Return the [X, Y] coordinate for the center point of the cell that contains the specified text.  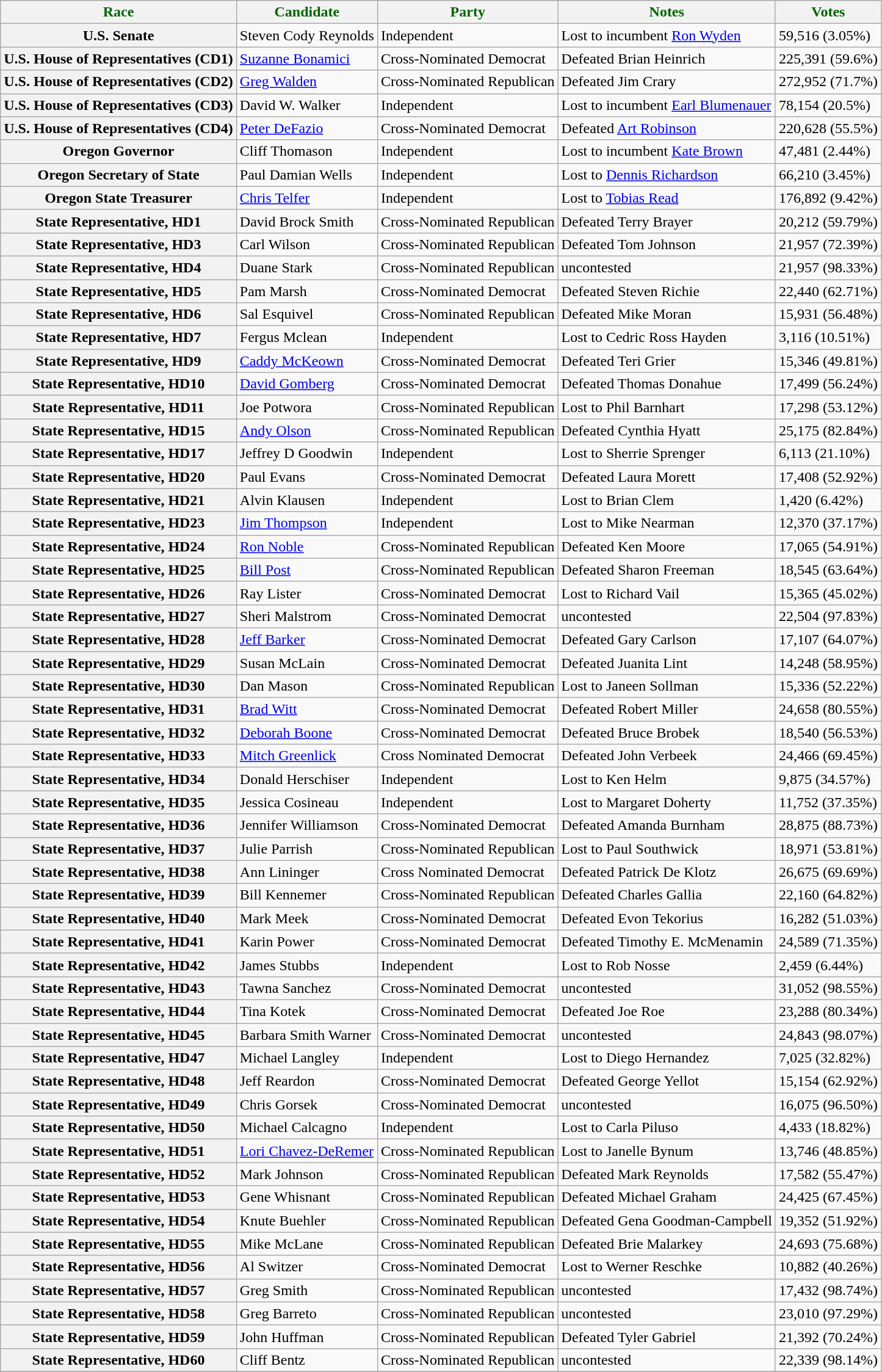
21,957 (72.39%) [828, 244]
Lost to Brian Clem [667, 500]
Defeated Amanda Burnham [667, 826]
State Representative, HD23 [118, 523]
Defeated Terry Brayer [667, 221]
State Representative, HD20 [118, 477]
Defeated George Yellot [667, 1081]
Donald Herschiser [306, 779]
18,540 (56.53%) [828, 733]
State Representative, HD57 [118, 1290]
272,952 (71.7%) [828, 82]
State Representative, HD58 [118, 1313]
U.S. Senate [118, 35]
Defeated Brie Malarkey [667, 1244]
Defeated Laura Morett [667, 477]
25,175 (82.84%) [828, 430]
State Representative, HD48 [118, 1081]
Gene Whisnant [306, 1197]
24,843 (98.07%) [828, 1035]
225,391 (59.6%) [828, 59]
10,882 (40.26%) [828, 1267]
Defeated Mike Moran [667, 314]
Jeff Reardon [306, 1081]
State Representative, HD27 [118, 616]
Alvin Klausen [306, 500]
220,628 (55.5%) [828, 128]
21,957 (98.33%) [828, 267]
16,282 (51.03%) [828, 918]
Lost to Paul Southwick [667, 849]
24,589 (71.35%) [828, 942]
Defeated Tyler Gabriel [667, 1337]
State Representative, HD37 [118, 849]
17,582 (55.47%) [828, 1174]
19,352 (51.92%) [828, 1221]
21,392 (70.24%) [828, 1337]
State Representative, HD44 [118, 1011]
22,504 (97.83%) [828, 616]
78,154 (20.5%) [828, 105]
18,971 (53.81%) [828, 849]
Cliff Bentz [306, 1360]
U.S. House of Representatives (CD2) [118, 82]
7,025 (32.82%) [828, 1058]
18,545 (63.64%) [828, 570]
Bill Kennemer [306, 895]
Defeated Sharon Freeman [667, 570]
Barbara Smith Warner [306, 1035]
Race [118, 12]
Defeated Gena Goodman-Campbell [667, 1221]
Lost to incumbent Earl Blumenauer [667, 105]
22,339 (98.14%) [828, 1360]
Lost to Janelle Bynum [667, 1151]
Defeated Joe Roe [667, 1011]
22,160 (64.82%) [828, 895]
Lost to incumbent Kate Brown [667, 151]
Lost to Janeen Sollman [667, 686]
14,248 (58.95%) [828, 662]
66,210 (3.45%) [828, 175]
Defeated Teri Grier [667, 361]
Chris Telfer [306, 198]
Mark Johnson [306, 1174]
Greg Smith [306, 1290]
David W. Walker [306, 105]
Lost to Sherrie Sprenger [667, 454]
Defeated Timothy E. McMenamin [667, 942]
State Representative, HD60 [118, 1360]
Defeated Charles Gallia [667, 895]
Susan McLain [306, 662]
James Stubbs [306, 965]
17,499 (56.24%) [828, 384]
17,065 (54.91%) [828, 546]
Greg Walden [306, 82]
State Representative, HD42 [118, 965]
Lost to Werner Reschke [667, 1267]
20,212 (59.79%) [828, 221]
Tina Kotek [306, 1011]
State Representative, HD26 [118, 593]
24,466 (69.45%) [828, 756]
State Representative, HD56 [118, 1267]
Mike McLane [306, 1244]
Al Switzer [306, 1267]
13,746 (48.85%) [828, 1151]
23,010 (97.29%) [828, 1313]
Notes [667, 12]
State Representative, HD31 [118, 710]
Deborah Boone [306, 733]
Lost to Carla Piluso [667, 1128]
State Representative, HD34 [118, 779]
15,346 (49.81%) [828, 361]
Lost to Diego Hernandez [667, 1058]
22,440 (62.71%) [828, 291]
State Representative, HD41 [118, 942]
Votes [828, 12]
Defeated Brian Heinrich [667, 59]
State Representative, HD11 [118, 407]
Defeated Michael Graham [667, 1197]
State Representative, HD51 [118, 1151]
State Representative, HD29 [118, 662]
16,075 (96.50%) [828, 1105]
State Representative, HD53 [118, 1197]
Lost to Richard Vail [667, 593]
Defeated Jim Crary [667, 82]
17,107 (64.07%) [828, 639]
Dan Mason [306, 686]
State Representative, HD7 [118, 338]
6,113 (21.10%) [828, 454]
Sheri Malstrom [306, 616]
State Representative, HD40 [118, 918]
26,675 (69.69%) [828, 872]
Greg Barreto [306, 1313]
Knute Buehler [306, 1221]
Steven Cody Reynolds [306, 35]
24,658 (80.55%) [828, 710]
State Representative, HD47 [118, 1058]
State Representative, HD52 [118, 1174]
U.S. House of Representatives (CD3) [118, 105]
David Brock Smith [306, 221]
Defeated Cynthia Hyatt [667, 430]
State Representative, HD24 [118, 546]
Defeated Robert Miller [667, 710]
Lost to Tobias Read [667, 198]
Cliff Thomason [306, 151]
Ann Lininger [306, 872]
State Representative, HD9 [118, 361]
State Representative, HD35 [118, 802]
State Representative, HD17 [118, 454]
State Representative, HD25 [118, 570]
Ron Noble [306, 546]
Duane Stark [306, 267]
U.S. House of Representatives (CD1) [118, 59]
John Huffman [306, 1337]
Defeated Tom Johnson [667, 244]
State Representative, HD32 [118, 733]
Lost to Ken Helm [667, 779]
State Representative, HD30 [118, 686]
Bill Post [306, 570]
176,892 (9.42%) [828, 198]
U.S. House of Representatives (CD4) [118, 128]
Candidate [306, 12]
State Representative, HD28 [118, 639]
1,420 (6.42%) [828, 500]
Chris Gorsek [306, 1105]
State Representative, HD33 [118, 756]
Defeated Mark Reynolds [667, 1174]
Sal Esquivel [306, 314]
Oregon Secretary of State [118, 175]
Lost to Phil Barnhart [667, 407]
Michael Langley [306, 1058]
Pam Marsh [306, 291]
Lost to Mike Nearman [667, 523]
Defeated Patrick De Klotz [667, 872]
Paul Evans [306, 477]
State Representative, HD45 [118, 1035]
Joe Potwora [306, 407]
24,693 (75.68%) [828, 1244]
David Gomberg [306, 384]
12,370 (37.17%) [828, 523]
2,459 (6.44%) [828, 965]
Jim Thompson [306, 523]
State Representative, HD50 [118, 1128]
Defeated Juanita Lint [667, 662]
Defeated Bruce Brobek [667, 733]
State Representative, HD5 [118, 291]
3,116 (10.51%) [828, 338]
Julie Parrish [306, 849]
23,288 (80.34%) [828, 1011]
Defeated Ken Moore [667, 546]
17,298 (53.12%) [828, 407]
Brad Witt [306, 710]
15,365 (45.02%) [828, 593]
State Representative, HD36 [118, 826]
Mark Meek [306, 918]
State Representative, HD4 [118, 267]
Jennifer Williamson [306, 826]
Oregon State Treasurer [118, 198]
Ray Lister [306, 593]
Michael Calcagno [306, 1128]
State Representative, HD10 [118, 384]
Defeated Steven Richie [667, 291]
Lori Chavez-DeRemer [306, 1151]
State Representative, HD3 [118, 244]
Party [468, 12]
Mitch Greenlick [306, 756]
State Representative, HD1 [118, 221]
Lost to Cedric Ross Hayden [667, 338]
Carl Wilson [306, 244]
Jeff Barker [306, 639]
17,432 (98.74%) [828, 1290]
24,425 (67.45%) [828, 1197]
Lost to Rob Nosse [667, 965]
Defeated Evon Tekorius [667, 918]
15,931 (56.48%) [828, 314]
15,154 (62.92%) [828, 1081]
State Representative, HD59 [118, 1337]
State Representative, HD15 [118, 430]
9,875 (34.57%) [828, 779]
28,875 (88.73%) [828, 826]
Lost to incumbent Ron Wyden [667, 35]
47,481 (2.44%) [828, 151]
Karin Power [306, 942]
Oregon Governor [118, 151]
11,752 (37.35%) [828, 802]
Tawna Sanchez [306, 988]
State Representative, HD43 [118, 988]
Defeated Art Robinson [667, 128]
17,408 (52.92%) [828, 477]
Lost to Margaret Doherty [667, 802]
Lost to Dennis Richardson [667, 175]
Suzanne Bonamici [306, 59]
Jessica Cosineau [306, 802]
Peter DeFazio [306, 128]
Defeated John Verbeek [667, 756]
State Representative, HD55 [118, 1244]
State Representative, HD6 [118, 314]
State Representative, HD49 [118, 1105]
State Representative, HD54 [118, 1221]
4,433 (18.82%) [828, 1128]
15,336 (52.22%) [828, 686]
31,052 (98.55%) [828, 988]
Caddy McKeown [306, 361]
Andy Olson [306, 430]
State Representative, HD39 [118, 895]
Jeffrey D Goodwin [306, 454]
State Representative, HD21 [118, 500]
Defeated Gary Carlson [667, 639]
Fergus Mclean [306, 338]
59,516 (3.05%) [828, 35]
Defeated Thomas Donahue [667, 384]
Paul Damian Wells [306, 175]
State Representative, HD38 [118, 872]
